Search for the cell housing the specified text and yield its [X, Y] center coordinate. 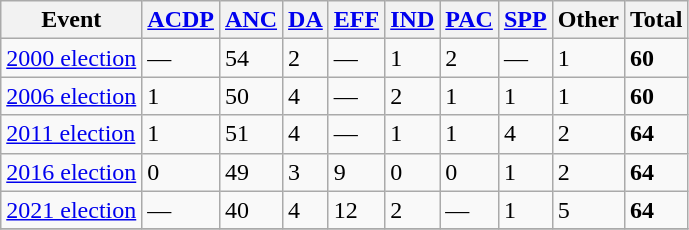
IND [412, 20]
ANC [250, 20]
3 [306, 172]
2021 election [72, 210]
2011 election [72, 134]
SPP [525, 20]
DA [306, 20]
2006 election [72, 96]
51 [250, 134]
ACDP [181, 20]
2016 election [72, 172]
PAC [470, 20]
Total [656, 20]
50 [250, 96]
Other [588, 20]
9 [356, 172]
EFF [356, 20]
2000 election [72, 58]
12 [356, 210]
Event [72, 20]
5 [588, 210]
54 [250, 58]
49 [250, 172]
40 [250, 210]
